Pinpoint the cell where the given text exists, returning its [x, y] midpoint coordinate. 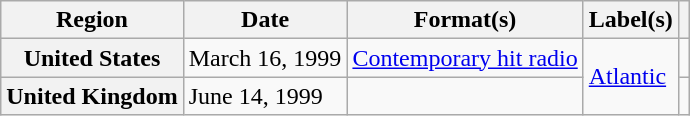
Label(s) [630, 20]
Region [92, 20]
Date [265, 20]
Format(s) [465, 20]
March 16, 1999 [265, 58]
June 14, 1999 [265, 96]
United States [92, 58]
Contemporary hit radio [465, 58]
Atlantic [630, 77]
United Kingdom [92, 96]
